Locate the cell with the specified text and output its (X, Y) center coordinate. 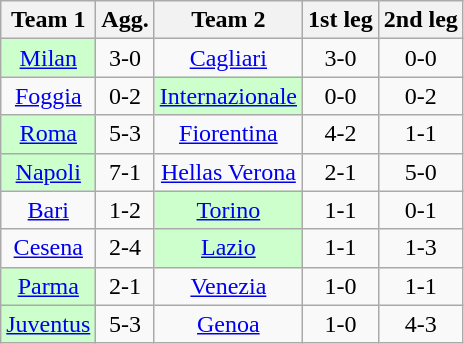
7-1 (125, 172)
4-2 (341, 134)
Hellas Verona (228, 172)
Venezia (228, 286)
Team 2 (228, 20)
Bari (48, 210)
Milan (48, 58)
Parma (48, 286)
Juventus (48, 324)
0-1 (420, 210)
1st leg (341, 20)
Team 1 (48, 20)
5-0 (420, 172)
Roma (48, 134)
Foggia (48, 96)
Napoli (48, 172)
1-3 (420, 248)
Internazionale (228, 96)
2-4 (125, 248)
1-2 (125, 210)
Cagliari (228, 58)
Lazio (228, 248)
Torino (228, 210)
4-3 (420, 324)
Agg. (125, 20)
Genoa (228, 324)
2nd leg (420, 20)
Fiorentina (228, 134)
Cesena (48, 248)
